Return the (x, y) coordinate for the center point of the cell that contains the specified text.  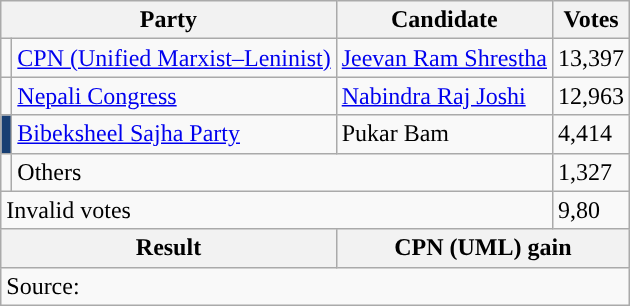
13,397 (592, 58)
Others (282, 172)
12,963 (592, 96)
Party (168, 20)
Source: (316, 286)
Nepali Congress (174, 96)
Candidate (444, 20)
Bibeksheel Sajha Party (174, 134)
CPN (Unified Marxist–Leninist) (174, 58)
1,327 (592, 172)
CPN (UML) gain (482, 248)
9,80 (592, 210)
Votes (592, 20)
Nabindra Raj Joshi (444, 96)
4,414 (592, 134)
Pukar Bam (444, 134)
Result (168, 248)
Jeevan Ram Shrestha (444, 58)
Invalid votes (277, 210)
